Find where the given text appears and provide that cell's center as [x, y] coordinate. 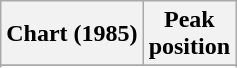
Chart (1985) [72, 34]
Peakposition [189, 34]
